Extract the (X, Y) coordinate from the center of the cell holding the provided text.  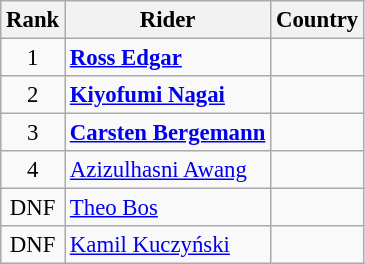
Rank (33, 20)
1 (33, 58)
3 (33, 133)
4 (33, 170)
Carsten Bergemann (168, 133)
Ross Edgar (168, 58)
2 (33, 95)
Country (318, 20)
Kamil Kuczyński (168, 245)
Rider (168, 20)
Kiyofumi Nagai (168, 95)
Theo Bos (168, 208)
Azizulhasni Awang (168, 170)
